Output the [x, y] coordinate of the center of the cell containing the given text.  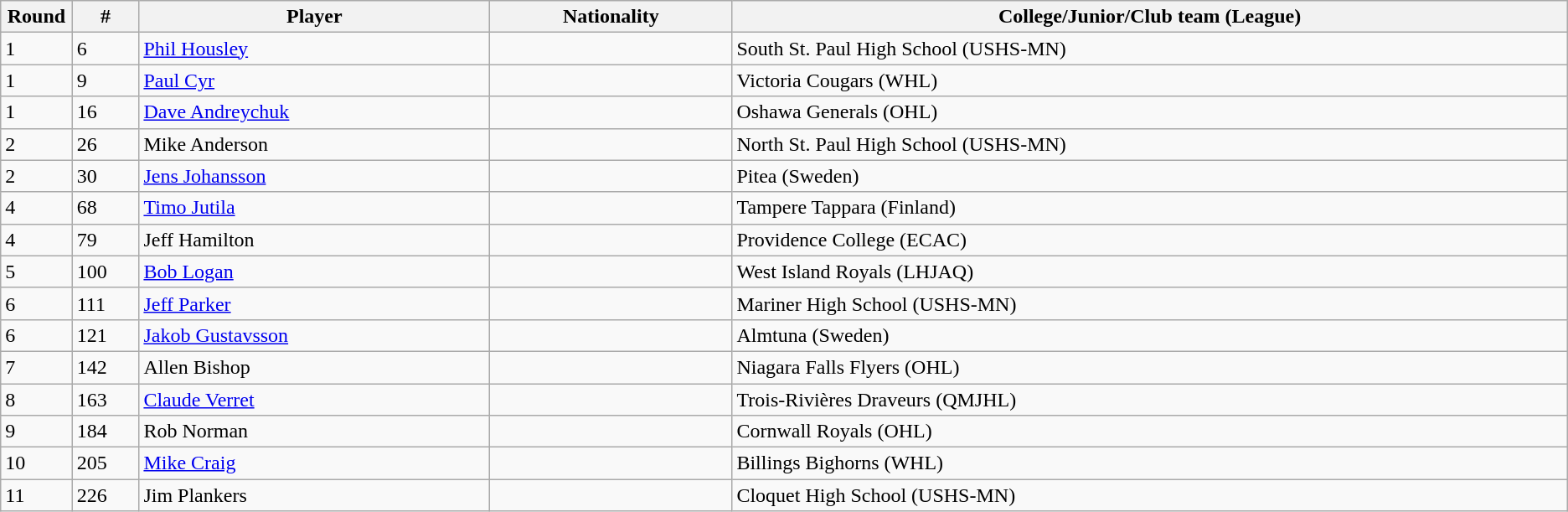
Jeff Hamilton [315, 240]
Allen Bishop [315, 367]
30 [106, 176]
South St. Paul High School (USHS-MN) [1149, 49]
Providence College (ECAC) [1149, 240]
Bob Logan [315, 272]
205 [106, 463]
Player [315, 17]
Almtuna (Sweden) [1149, 335]
Mariner High School (USHS-MN) [1149, 303]
Jakob Gustavsson [315, 335]
Timo Jutila [315, 208]
Jeff Parker [315, 303]
16 [106, 112]
111 [106, 303]
68 [106, 208]
Dave Andreychuk [315, 112]
West Island Royals (LHJAQ) [1149, 272]
Paul Cyr [315, 80]
163 [106, 400]
Mike Craig [315, 463]
5 [37, 272]
121 [106, 335]
7 [37, 367]
26 [106, 144]
79 [106, 240]
Niagara Falls Flyers (OHL) [1149, 367]
142 [106, 367]
Rob Norman [315, 432]
11 [37, 495]
10 [37, 463]
North St. Paul High School (USHS-MN) [1149, 144]
# [106, 17]
Phil Housley [315, 49]
8 [37, 400]
Victoria Cougars (WHL) [1149, 80]
184 [106, 432]
Nationality [611, 17]
Claude Verret [315, 400]
Oshawa Generals (OHL) [1149, 112]
Tampere Tappara (Finland) [1149, 208]
Cornwall Royals (OHL) [1149, 432]
Cloquet High School (USHS-MN) [1149, 495]
Jens Johansson [315, 176]
Trois-Rivières Draveurs (QMJHL) [1149, 400]
Mike Anderson [315, 144]
226 [106, 495]
Jim Plankers [315, 495]
Billings Bighorns (WHL) [1149, 463]
Round [37, 17]
College/Junior/Club team (League) [1149, 17]
Pitea (Sweden) [1149, 176]
100 [106, 272]
